Identify which cell holds the provided text, then report its [x, y] central coordinate. 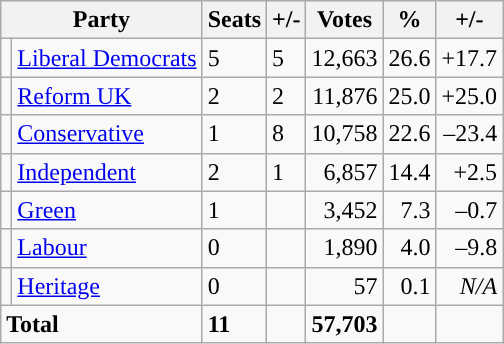
57 [344, 286]
3,452 [344, 210]
26.6 [410, 58]
Party [102, 20]
N/A [470, 286]
–23.4 [470, 134]
+17.7 [470, 58]
+2.5 [470, 172]
14.4 [410, 172]
22.6 [410, 134]
Heritage [107, 286]
+25.0 [470, 96]
% [410, 20]
–9.8 [470, 248]
8 [286, 134]
1,890 [344, 248]
7.3 [410, 210]
4.0 [410, 248]
57,703 [344, 324]
Total [102, 324]
Seats [234, 20]
Conservative [107, 134]
Votes [344, 20]
25.0 [410, 96]
Liberal Democrats [107, 58]
12,663 [344, 58]
Labour [107, 248]
11,876 [344, 96]
Independent [107, 172]
–0.7 [470, 210]
0.1 [410, 286]
6,857 [344, 172]
11 [234, 324]
Green [107, 210]
Reform UK [107, 96]
10,758 [344, 134]
